Locate the cell with the specified text and output its (X, Y) center coordinate. 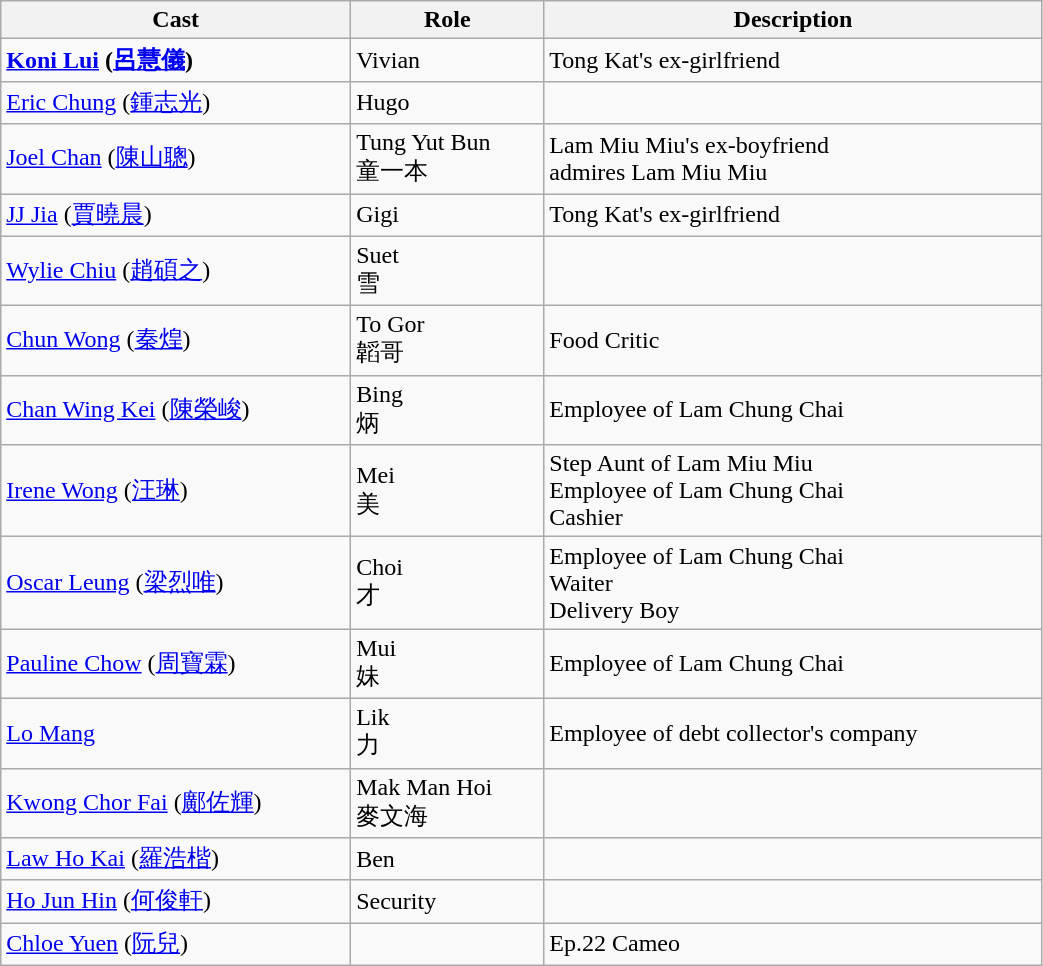
Kwong Chor Fai (鄺佐輝) (176, 803)
Employee of Lam Chung Chai Waiter Delivery Boy (793, 583)
Chan Wing Kei (陳榮峻) (176, 410)
Chun Wong (秦煌) (176, 341)
Chloe Yuen (阮兒) (176, 944)
Tung Yut Bun 童一本 (448, 159)
Joel Chan (陳山聰) (176, 159)
Ep.22 Cameo (793, 944)
Suet 雪 (448, 271)
Eric Chung (鍾志光) (176, 102)
Hugo (448, 102)
To Gor 韜哥 (448, 341)
Lam Miu Miu's ex-boyfriend admires Lam Miu Miu (793, 159)
Gigi (448, 216)
Oscar Leung (梁烈唯) (176, 583)
Cast (176, 20)
Choi 才 (448, 583)
Wylie Chiu (趙碩之) (176, 271)
Security (448, 902)
Description (793, 20)
Food Critic (793, 341)
Role (448, 20)
Mui 妹 (448, 664)
JJ Jia (賈曉晨) (176, 216)
Mak Man Hoi 麥文海 (448, 803)
Mei 美 (448, 491)
Employee of debt collector's company (793, 733)
Step Aunt of Lam Miu Miu Employee of Lam Chung Chai Cashier (793, 491)
Pauline Chow (周寶霖) (176, 664)
Law Ho Kai (羅浩楷) (176, 860)
Ben (448, 860)
Irene Wong (汪琳) (176, 491)
Vivian (448, 60)
Lik 力 (448, 733)
Lo Mang (176, 733)
Koni Lui (呂慧儀) (176, 60)
Ho Jun Hin (何俊軒) (176, 902)
Bing 炳 (448, 410)
